Capture the cell that displays the provided text and extract its [X, Y] central coordinate. 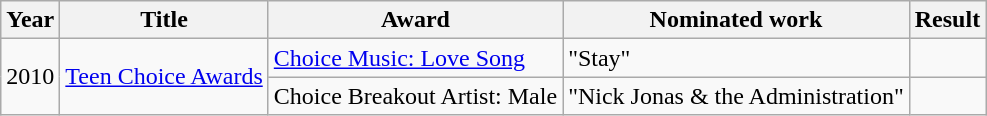
"Stay" [736, 58]
Title [164, 20]
Award [415, 20]
Teen Choice Awards [164, 77]
Nominated work [736, 20]
"Nick Jonas & the Administration" [736, 96]
Year [30, 20]
Result [947, 20]
2010 [30, 77]
Choice Breakout Artist: Male [415, 96]
Choice Music: Love Song [415, 58]
